For the text-containing cell, return its midpoint in (x, y) coordinate format. 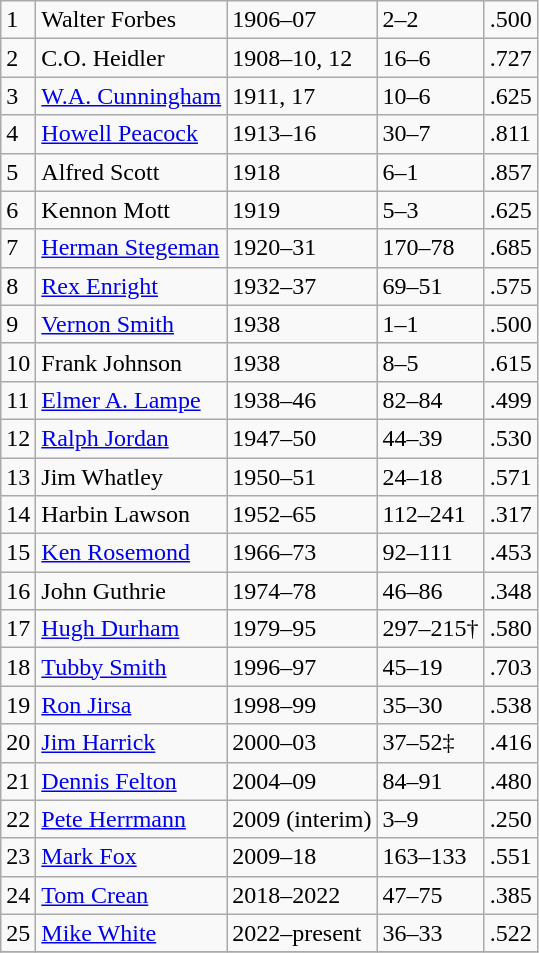
24–18 (430, 477)
170–78 (430, 248)
Mark Fox (132, 857)
20 (18, 743)
82–84 (430, 400)
22 (18, 819)
.727 (510, 58)
.530 (510, 438)
24 (18, 895)
21 (18, 781)
30–7 (430, 134)
16–6 (430, 58)
Ken Rosemond (132, 553)
C.O. Heidler (132, 58)
23 (18, 857)
1950–51 (302, 477)
.551 (510, 857)
3 (18, 96)
Mike White (132, 933)
1947–50 (302, 438)
112–241 (430, 515)
Rex Enright (132, 286)
4 (18, 134)
84–91 (430, 781)
Hugh Durham (132, 629)
Howell Peacock (132, 134)
1918 (302, 172)
10–6 (430, 96)
11 (18, 400)
44–39 (430, 438)
18 (18, 667)
Elmer A. Lampe (132, 400)
6–1 (430, 172)
297–215† (430, 629)
1913–16 (302, 134)
1966–73 (302, 553)
.250 (510, 819)
1932–37 (302, 286)
2018–2022 (302, 895)
2009 (interim) (302, 819)
.385 (510, 895)
1919 (302, 210)
.580 (510, 629)
1 (18, 20)
.615 (510, 362)
1974–78 (302, 591)
Walter Forbes (132, 20)
5–3 (430, 210)
46–86 (430, 591)
163–133 (430, 857)
1979–95 (302, 629)
Alfred Scott (132, 172)
1908–10, 12 (302, 58)
Jim Harrick (132, 743)
92–111 (430, 553)
John Guthrie (132, 591)
25 (18, 933)
2000–03 (302, 743)
Kennon Mott (132, 210)
.480 (510, 781)
Pete Herrmann (132, 819)
36–33 (430, 933)
Dennis Felton (132, 781)
2–2 (430, 20)
12 (18, 438)
.703 (510, 667)
8–5 (430, 362)
1–1 (430, 324)
1996–97 (302, 667)
1952–65 (302, 515)
.522 (510, 933)
.499 (510, 400)
1920–31 (302, 248)
5 (18, 172)
69–51 (430, 286)
Jim Whatley (132, 477)
Herman Stegeman (132, 248)
2009–18 (302, 857)
13 (18, 477)
16 (18, 591)
.575 (510, 286)
Tubby Smith (132, 667)
1938–46 (302, 400)
.453 (510, 553)
1911, 17 (302, 96)
2004–09 (302, 781)
3–9 (430, 819)
15 (18, 553)
1998–99 (302, 705)
10 (18, 362)
8 (18, 286)
.416 (510, 743)
Frank Johnson (132, 362)
W.A. Cunningham (132, 96)
Harbin Lawson (132, 515)
7 (18, 248)
.317 (510, 515)
47–75 (430, 895)
Vernon Smith (132, 324)
37–52‡ (430, 743)
2022–present (302, 933)
.348 (510, 591)
.811 (510, 134)
.857 (510, 172)
2 (18, 58)
Ralph Jordan (132, 438)
.538 (510, 705)
45–19 (430, 667)
17 (18, 629)
19 (18, 705)
.571 (510, 477)
Ron Jirsa (132, 705)
6 (18, 210)
14 (18, 515)
35–30 (430, 705)
Tom Crean (132, 895)
1906–07 (302, 20)
9 (18, 324)
.685 (510, 248)
